Return [x, y] of the center of cell containing provided text 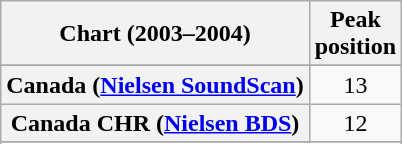
12 [355, 123]
Canada CHR (Nielsen BDS) [155, 123]
Chart (2003–2004) [155, 34]
Peakposition [355, 34]
Canada (Nielsen SoundScan) [155, 85]
13 [355, 85]
